Scan for the cell matching the given text and deliver its [X, Y] coordinate at center. 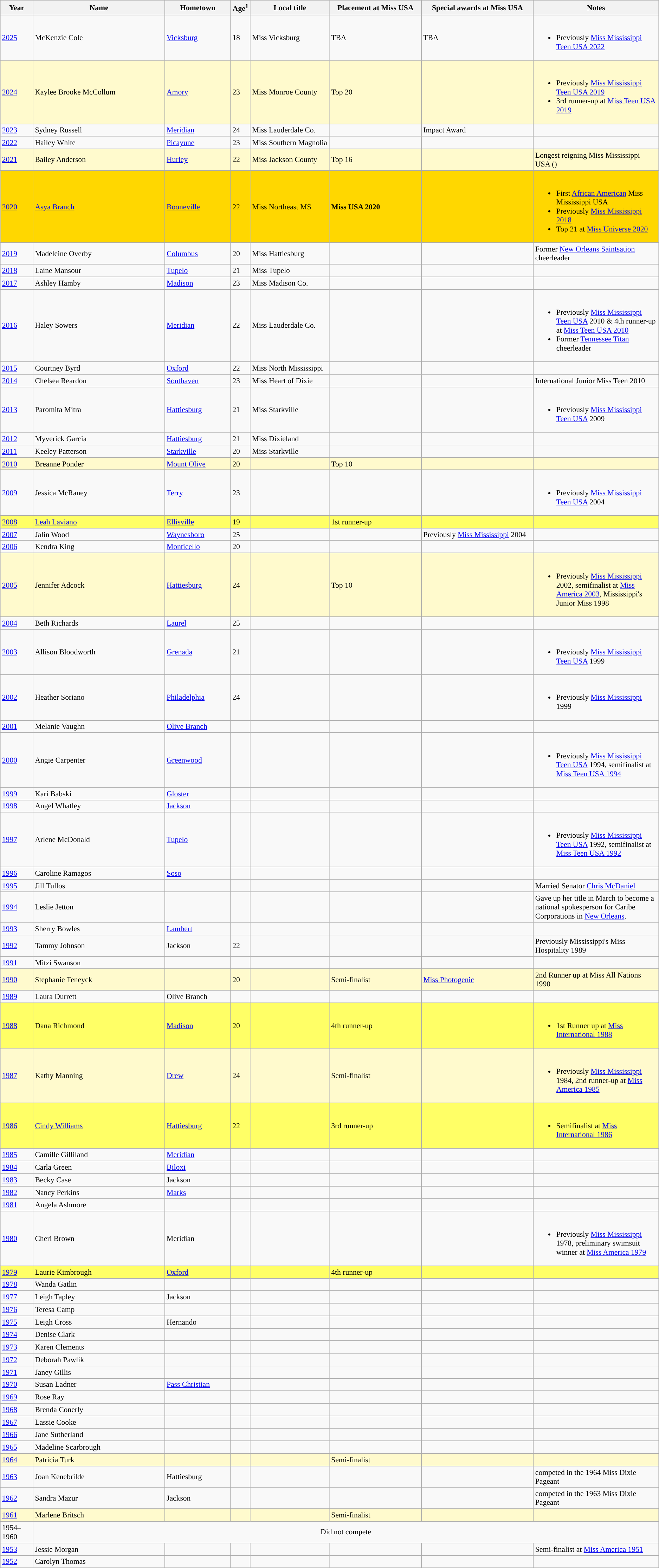
1998 [17, 806]
Married Senator Chris McDaniel [596, 886]
1964 [17, 1460]
Tammy Johnson [99, 946]
1969 [17, 1397]
2002 [17, 698]
Previously Miss Mississippi 2002, semifinalist at Miss America 2003, Mississippi's Junior Miss 1998 [596, 585]
Angela Ashmore [99, 1205]
Previously Miss Mississippi Teen USA 2010 & 4th runner-up at Miss Teen USA 2010Former Tennessee Titan cheerleader [596, 326]
2020 [17, 207]
Previously Miss Mississippi 2004 [477, 535]
Camille Gilliland [99, 1155]
Patricia Turk [99, 1460]
Leslie Jetton [99, 908]
Special awards at Miss USA [477, 8]
1994 [17, 908]
Wanda Gatlin [99, 1285]
Monticello [198, 547]
Hurley [198, 159]
Brenda Conerly [99, 1410]
Madeleine Overby [99, 254]
1971 [17, 1372]
Miss Northeast MS [290, 207]
1974 [17, 1335]
Year [17, 8]
2006 [17, 547]
Teresa Camp [99, 1310]
Previously Miss Mississippi Teen USA 2004 [596, 493]
Bailey Anderson [99, 159]
1999 [17, 794]
Carolyn Thomas [99, 1562]
Waynesboro [198, 535]
Carla Green [99, 1168]
1953 [17, 1549]
Kaylee Brooke McCollum [99, 92]
Hailey White [99, 143]
1962 [17, 1498]
Angie Carpenter [99, 760]
competed in the 1964 Miss Dixie Pageant [596, 1477]
Semifinalist at Miss International 1986 [596, 1126]
Marlene Britsch [99, 1515]
Joan Kenebrilde [99, 1477]
1991 [17, 963]
McKenzie Cole [99, 38]
2023 [17, 130]
2024 [17, 92]
Miss Southern Magnolia [290, 143]
Hernando [198, 1322]
1984 [17, 1168]
2007 [17, 535]
Mount Olive [198, 464]
2015 [17, 368]
1970 [17, 1385]
Laurel [198, 623]
Jane Sutherland [99, 1435]
Mitzi Swanson [99, 963]
Did not compete [346, 1532]
Laine Mansour [99, 271]
1981 [17, 1205]
1982 [17, 1193]
1968 [17, 1410]
Haley Sowers [99, 326]
Miss Jackson County [290, 159]
2009 [17, 493]
Miss Tupelo [290, 271]
2008 [17, 522]
Gave up her title in March to become a national spokesperson for Caribe Corporations in New Orleans. [596, 908]
Nancy Perkins [99, 1193]
Stephanie Teneyck [99, 980]
1979 [17, 1272]
1952 [17, 1562]
Previously Miss Mississippi 1984, 2nd runner-up at Miss America 1985 [596, 1076]
Grenada [198, 652]
2013 [17, 410]
1972 [17, 1360]
2012 [17, 439]
1954–1960 [17, 1532]
2025 [17, 38]
Miss Heart of Dixie [290, 381]
Arlene McDonald [99, 839]
Picayune [198, 143]
1977 [17, 1297]
Previously Miss Mississippi Teen USA 1992, semifinalist at Miss Teen USA 1992 [596, 839]
Paromita Mitra [99, 410]
Former New Orleans Saintsation cheerleader [596, 254]
Miss Madison Co. [290, 283]
Keeley Patterson [99, 451]
Greenwood [198, 760]
2004 [17, 623]
Allison Bloodworth [99, 652]
Miss North Mississippi [290, 368]
Previously Miss Mississippi 1999 [596, 698]
Jessie Morgan [99, 1549]
Columbus [198, 254]
Angel Whatley [99, 806]
competed in the 1963 Miss Dixie Pageant [596, 1498]
1975 [17, 1322]
1996 [17, 873]
2011 [17, 451]
Dana Richmond [99, 1026]
Asya Branch [99, 207]
Rose Ray [99, 1397]
1st runner-up [375, 522]
2003 [17, 652]
Denise Clark [99, 1335]
Cindy Williams [99, 1126]
Previously Miss Mississippi Teen USA 20193rd runner-up at Miss Teen USA 2019 [596, 92]
1997 [17, 839]
Soso [198, 873]
Starkville [198, 451]
Kathy Manning [99, 1076]
19 [240, 522]
Karen Clements [99, 1347]
1980 [17, 1239]
1978 [17, 1285]
1st Runner up at Miss International 1988 [596, 1026]
Previously Miss Mississippi Teen USA 2022 [596, 38]
Philadelphia [198, 698]
Drew [198, 1076]
Gloster [198, 794]
Becky Case [99, 1180]
Leigh Tapley [99, 1297]
Age1 [240, 8]
Kari Babski [99, 794]
Top 20 [375, 92]
1965 [17, 1448]
Hometown [198, 8]
1993 [17, 929]
1963 [17, 1477]
2001 [17, 727]
Madeline Scarbrough [99, 1448]
Leigh Cross [99, 1322]
2017 [17, 283]
Placement at Miss USA [375, 8]
Local title [290, 8]
1973 [17, 1347]
1989 [17, 997]
International Junior Miss Teen 2010 [596, 381]
Miss Monroe County [290, 92]
Beth Richards [99, 623]
Semi-finalist at Miss America 1951 [596, 1549]
Vicksburg [198, 38]
Janey Gillis [99, 1372]
Booneville [198, 207]
Jennifer Adcock [99, 585]
Notes [596, 8]
Amory [198, 92]
1988 [17, 1026]
2018 [17, 271]
Heather Soriano [99, 698]
Previously Miss Mississippi Teen USA 1999 [596, 652]
Deborah Pawlik [99, 1360]
1961 [17, 1515]
Miss USA 2020 [375, 207]
Chelsea Reardon [99, 381]
Previously Miss Mississippi 1978, preliminary swimsuit winner at Miss America 1979 [596, 1239]
Sandra Mazur [99, 1498]
Cheri Brown [99, 1239]
Lambert [198, 929]
Jalin Wood [99, 535]
Previously Miss Mississippi Teen USA 1994, semifinalist at Miss Teen USA 1994 [596, 760]
Susan Ladner [99, 1385]
1966 [17, 1435]
Laura Durrett [99, 997]
2005 [17, 585]
1967 [17, 1422]
Jessica McRaney [99, 493]
2014 [17, 381]
1985 [17, 1155]
Southaven [198, 381]
Terry [198, 493]
1995 [17, 886]
2022 [17, 143]
First African American Miss Mississippi USAPreviously Miss Mississippi 2018Top 21 at Miss Universe 2020 [596, 207]
Jill Tullos [99, 886]
Caroline Ramagos [99, 873]
2019 [17, 254]
2021 [17, 159]
Miss Vicksburg [290, 38]
Ashley Hamby [99, 283]
Previously Miss Mississippi Teen USA 2009 [596, 410]
Courtney Byrd [99, 368]
Miss Hattiesburg [290, 254]
Previously Mississippi's Miss Hospitality 1989 [596, 946]
Sherry Bowles [99, 929]
Miss Photogenic [477, 980]
Laurie Kimbrough [99, 1272]
1992 [17, 946]
Marks [198, 1193]
2010 [17, 464]
1990 [17, 980]
1983 [17, 1180]
Breanne Ponder [99, 464]
1987 [17, 1076]
Pass Christian [198, 1385]
Melanie Vaughn [99, 727]
2000 [17, 760]
1976 [17, 1310]
Ellisville [198, 522]
Name [99, 8]
1986 [17, 1126]
Kendra King [99, 547]
Lassie Cooke [99, 1422]
3rd runner-up [375, 1126]
Biloxi [198, 1168]
Longest reigning Miss Mississippi USA () [596, 159]
Sydney Russell [99, 130]
18 [240, 38]
Impact Award [477, 130]
Top 16 [375, 159]
Leah Laviano [99, 522]
Miss Dixieland [290, 439]
2nd Runner up at Miss All Nations 1990 [596, 980]
2016 [17, 326]
Myverick Garcia [99, 439]
